Find where the given text appears and provide that cell's center as [X, Y] coordinate. 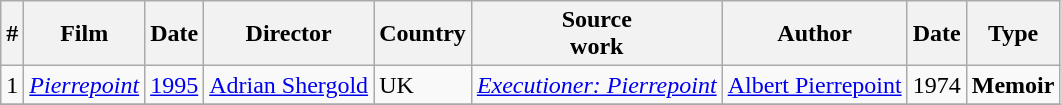
Type [1013, 34]
Executioner: Pierrepoint [596, 85]
1974 [936, 85]
Adrian Shergold [289, 85]
Author [814, 34]
UK [423, 85]
1 [12, 85]
Memoir [1013, 85]
1995 [174, 85]
# [12, 34]
Director [289, 34]
Film [84, 34]
Albert Pierrepoint [814, 85]
Country [423, 34]
Pierrepoint [84, 85]
Sourcework [596, 34]
